Extract the [x, y] coordinate from the center of the cell holding the provided text.  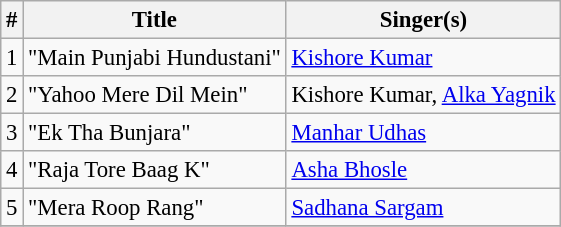
Kishore Kumar, Alka Yagnik [424, 95]
1 [12, 58]
"Ek Tha Bunjara" [154, 133]
Sadhana Sargam [424, 208]
Asha Bhosle [424, 170]
"Mera Roop Rang" [154, 208]
Singer(s) [424, 20]
3 [12, 133]
5 [12, 208]
"Main Punjabi Hundustani" [154, 58]
# [12, 20]
4 [12, 170]
Manhar Udhas [424, 133]
Title [154, 20]
Kishore Kumar [424, 58]
"Yahoo Mere Dil Mein" [154, 95]
"Raja Tore Baag K" [154, 170]
2 [12, 95]
